Extract the (x, y) coordinate from the center of the cell holding the provided text.  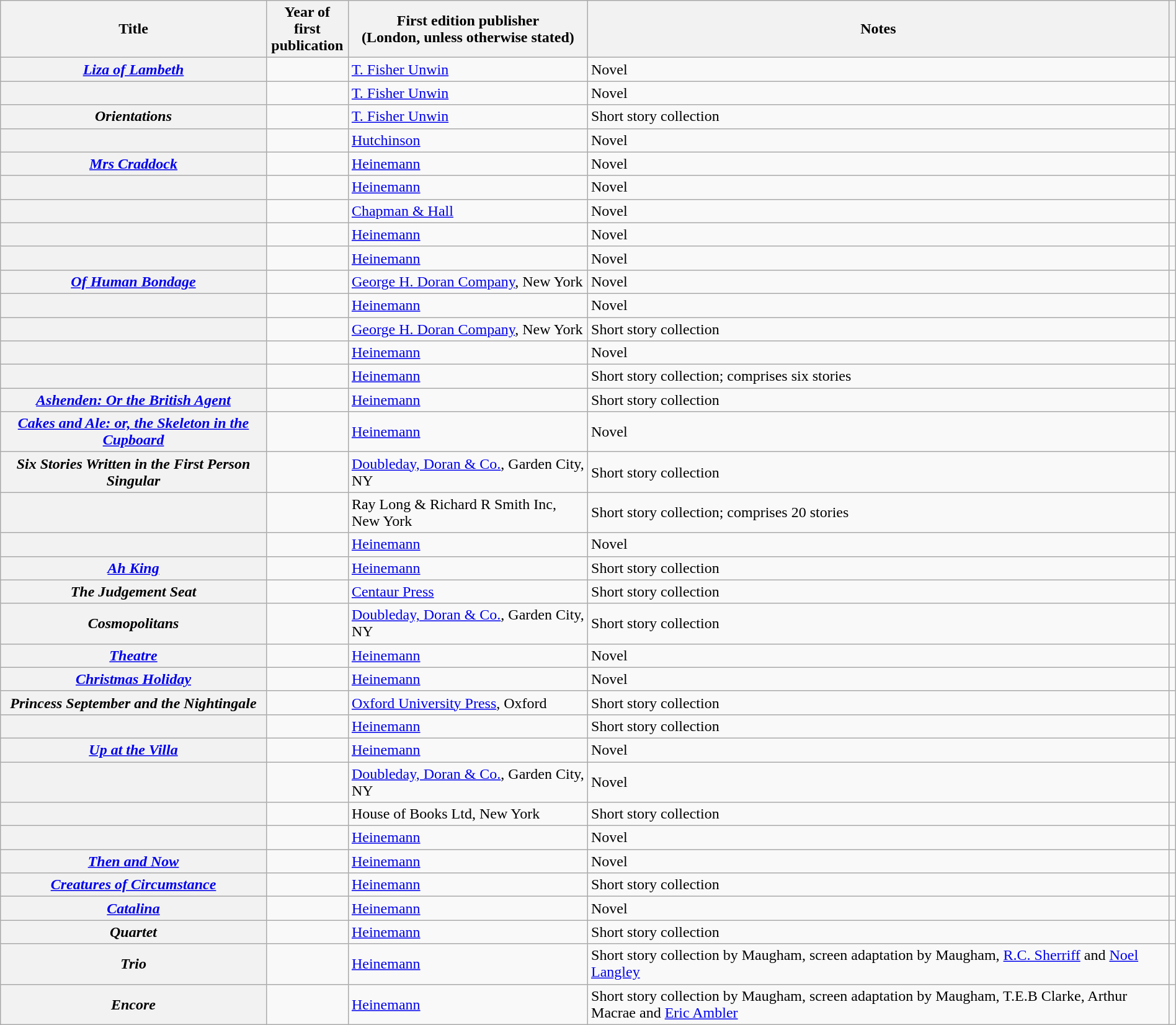
Encore (134, 1005)
Oxford University Press, Oxford (468, 703)
Short story collection; comprises six stories (878, 376)
Theatre (134, 655)
First edition publisher(London, unless otherwise stated) (468, 29)
Ah King (134, 568)
Christmas Holiday (134, 679)
Short story collection by Maugham, screen adaptation by Maugham, T.E.B Clarke, Arthur Macrae and Eric Ambler (878, 1005)
Cosmopolitans (134, 624)
Mrs Craddock (134, 164)
Centaur Press (468, 592)
Then and Now (134, 861)
Chapman & Hall (468, 211)
Notes (878, 29)
Trio (134, 964)
Hutchinson (468, 140)
Princess September and the Nightingale (134, 703)
Liza of Lambeth (134, 69)
Six Stories Written in the First Person Singular (134, 473)
The Judgement Seat (134, 592)
Catalina (134, 908)
Short story collection by Maugham, screen adaptation by Maugham, R.C. Sherriff and Noel Langley (878, 964)
Ray Long & Richard R Smith Inc, New York (468, 512)
Title (134, 29)
Orientations (134, 117)
Of Human Bondage (134, 282)
Up at the Villa (134, 750)
House of Books Ltd, New York (468, 814)
Ashenden: Or the British Agent (134, 400)
Cakes and Ale: or, the Skeleton in the Cupboard (134, 432)
Quartet (134, 932)
Year of firstpublication (307, 29)
Creatures of Circumstance (134, 885)
Short story collection; comprises 20 stories (878, 512)
